Locate the cell with the specified text and output its [x, y] center coordinate. 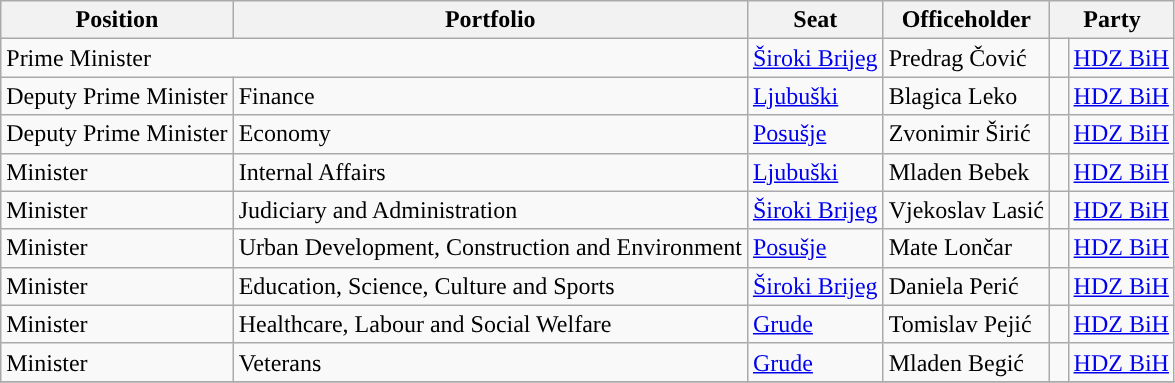
Position [117, 20]
Portfolio [490, 20]
Blagica Leko [966, 96]
Mladen Bebek [966, 172]
Officeholder [966, 20]
Finance [490, 96]
Vjekoslav Lasić [966, 210]
Urban Development, Construction and Environment [490, 248]
Predrag Čović [966, 58]
Tomislav Pejić [966, 324]
Seat [815, 20]
Party [1112, 20]
Judiciary and Administration [490, 210]
Veterans [490, 362]
Mate Lončar [966, 248]
Healthcare, Labour and Social Welfare [490, 324]
Mladen Begić [966, 362]
Education, Science, Culture and Sports [490, 286]
Prime Minister [374, 58]
Internal Affairs [490, 172]
Economy [490, 134]
Zvonimir Širić [966, 134]
Daniela Perić [966, 286]
